Search for the cell housing the specified text and yield its (X, Y) center coordinate. 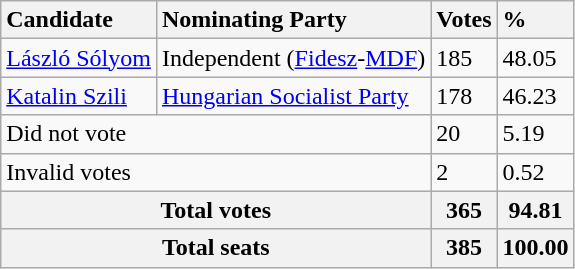
365 (464, 210)
2 (464, 172)
185 (464, 58)
László Sólyom (79, 58)
Hungarian Socialist Party (293, 96)
94.81 (536, 210)
385 (464, 248)
0.52 (536, 172)
178 (464, 96)
5.19 (536, 134)
Total seats (216, 248)
% (536, 20)
48.05 (536, 58)
Did not vote (216, 134)
Independent (Fidesz-MDF) (293, 58)
Votes (464, 20)
Invalid votes (216, 172)
Nominating Party (293, 20)
Total votes (216, 210)
Katalin Szili (79, 96)
46.23 (536, 96)
Candidate (79, 20)
20 (464, 134)
100.00 (536, 248)
